Provide the (x, y) coordinate of the cell's center where the given text is located.  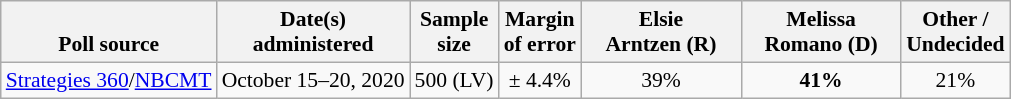
Other /Undecided (955, 32)
41% (821, 80)
Marginof error (540, 32)
39% (661, 80)
ElsieArntzen (R) (661, 32)
Date(s)administered (314, 32)
Poll source (109, 32)
21% (955, 80)
MelissaRomano (D) (821, 32)
± 4.4% (540, 80)
500 (LV) (454, 80)
Strategies 360/NBCMT (109, 80)
Samplesize (454, 32)
October 15–20, 2020 (314, 80)
